Output the (X, Y) coordinate of the center of the cell containing the given text.  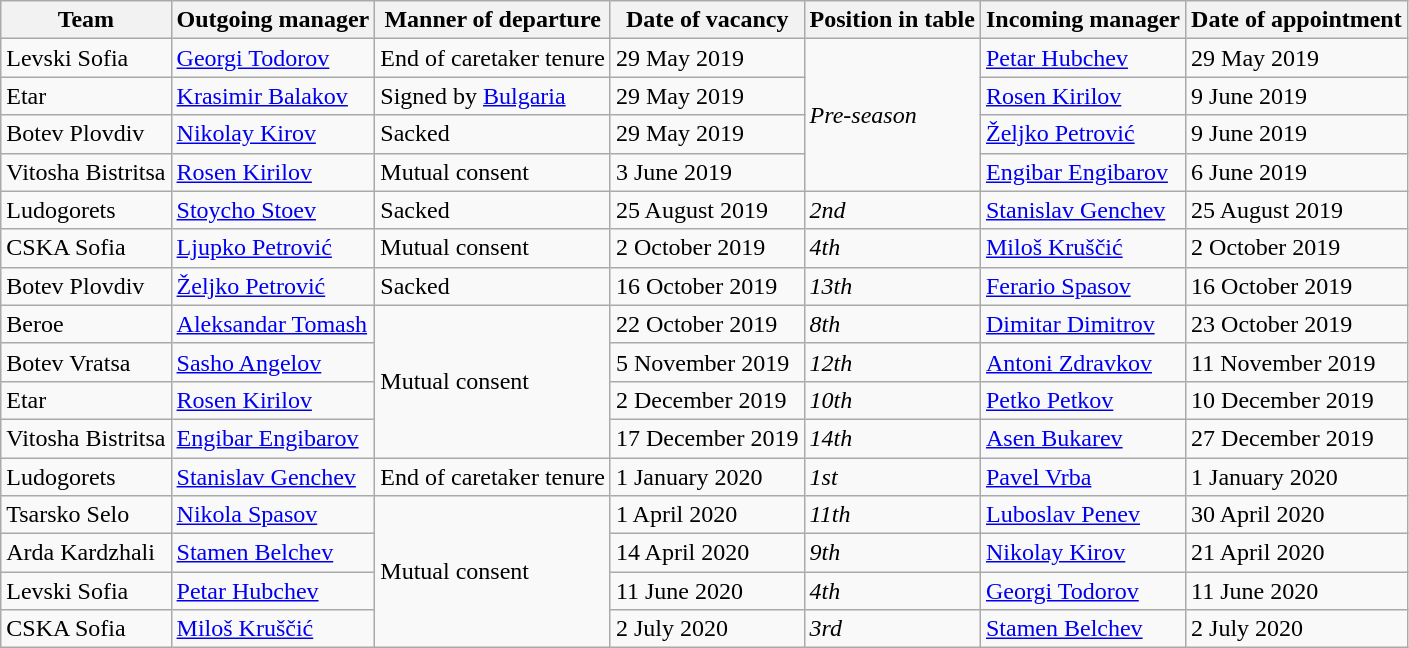
11th (892, 515)
10 December 2019 (1297, 400)
Date of appointment (1297, 20)
3rd (892, 629)
Krasimir Balakov (273, 96)
Sasho Angelov (273, 362)
14 April 2020 (707, 553)
27 December 2019 (1297, 438)
Botev Vratsa (86, 362)
Tsarsko Selo (86, 515)
14th (892, 438)
30 April 2020 (1297, 515)
6 June 2019 (1297, 172)
21 April 2020 (1297, 553)
12th (892, 362)
Luboslav Penev (1082, 515)
Incoming manager (1082, 20)
Aleksandar Tomash (273, 324)
Dimitar Dimitrov (1082, 324)
2 December 2019 (707, 400)
17 December 2019 (707, 438)
Pavel Vrba (1082, 477)
Antoni Zdravkov (1082, 362)
Nikola Spasov (273, 515)
Signed by Bulgaria (493, 96)
Outgoing manager (273, 20)
5 November 2019 (707, 362)
1 April 2020 (707, 515)
Beroe (86, 324)
8th (892, 324)
2nd (892, 210)
9th (892, 553)
Asen Bukarev (1082, 438)
1st (892, 477)
Stoycho Stoev (273, 210)
22 October 2019 (707, 324)
Ferario Spasov (1082, 286)
Team (86, 20)
Arda Kardzhali (86, 553)
Petko Petkov (1082, 400)
Date of vacancy (707, 20)
13th (892, 286)
Pre-season (892, 115)
Position in table (892, 20)
3 June 2019 (707, 172)
11 November 2019 (1297, 362)
10th (892, 400)
23 October 2019 (1297, 324)
Ljupko Petrović (273, 248)
Manner of departure (493, 20)
